Extract the (x, y) coordinate from the center of the cell holding the provided text.  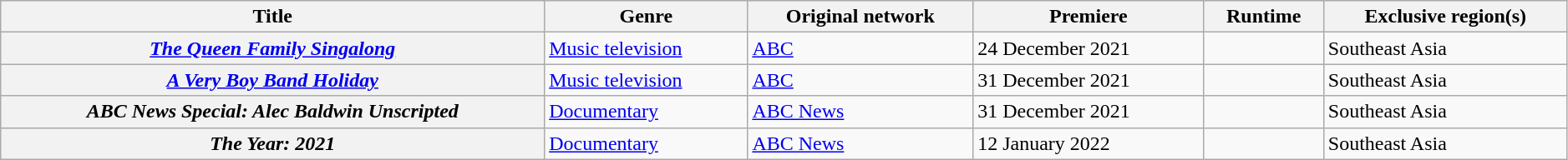
24 December 2021 (1088, 48)
12 January 2022 (1088, 143)
The Year: 2021 (272, 143)
Genre (647, 17)
Title (272, 17)
A Very Boy Band Holiday (272, 80)
Original network (860, 17)
Runtime (1263, 17)
ABC News Special: Alec Baldwin Unscripted (272, 112)
Exclusive region(s) (1445, 17)
Premiere (1088, 17)
The Queen Family Singalong (272, 48)
